Pinpoint the cell where the given text exists, returning its [x, y] midpoint coordinate. 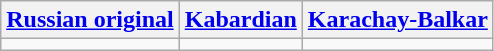
Russian original [90, 20]
Kabardian [240, 20]
Karachay-Balkar [398, 20]
